For the text-containing cell, return its midpoint in (x, y) coordinate format. 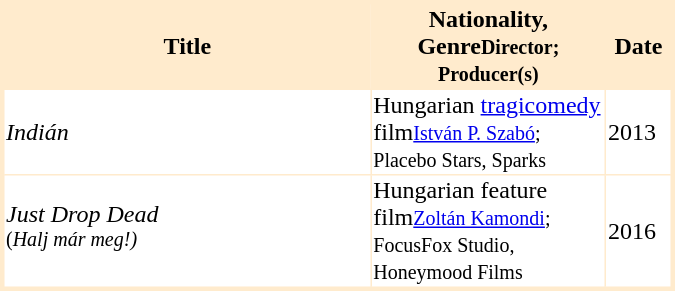
Just Drop Dead(Halj már meg!) (186, 232)
Hungarian feature filmZoltán Kamondi; FocusFox Studio, Honeymood Films (488, 232)
2016 (640, 232)
Date (640, 46)
Hungarian tragicomedy filmIstván P. Szabó; Placebo Stars, Sparks (488, 132)
2013 (640, 132)
Title (186, 46)
Nationality, GenreDirector; Producer(s) (488, 46)
Indián (186, 132)
